Identify which cell holds the provided text, then report its (x, y) central coordinate. 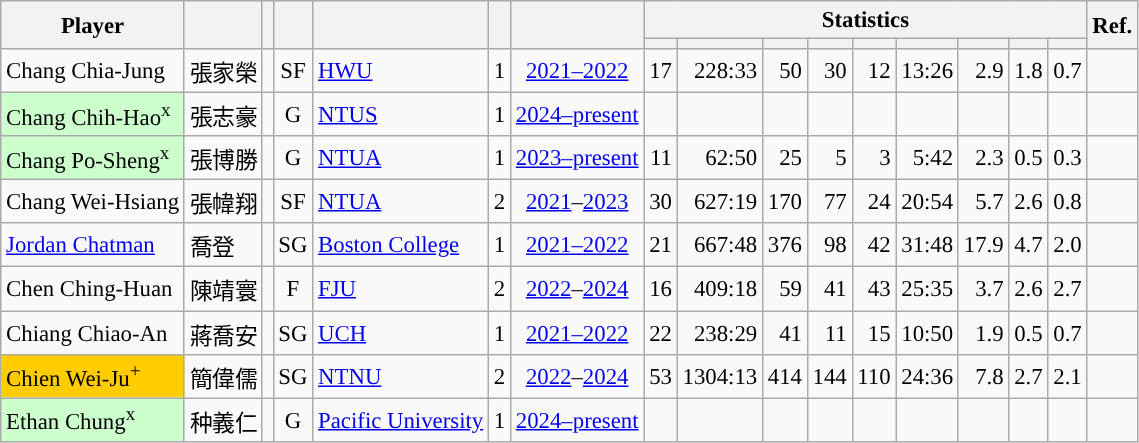
FJU (401, 289)
陳靖寰 (223, 289)
張志豪 (223, 115)
Chang Chia-Jung (93, 71)
16 (660, 289)
5 (830, 158)
24 (874, 202)
UCH (401, 333)
1.9 (983, 333)
77 (830, 202)
31:48 (928, 246)
238:29 (720, 333)
Boston College (401, 246)
1304:13 (720, 376)
409:18 (720, 289)
43 (874, 289)
Chien Wei-Ju+ (93, 376)
NTUS (401, 115)
24:36 (928, 376)
10:50 (928, 333)
53 (660, 376)
HWU (401, 71)
170 (784, 202)
59 (784, 289)
Pacific University (401, 420)
50 (784, 71)
376 (784, 246)
張家榮 (223, 71)
NTNU (401, 376)
25:35 (928, 289)
Statistics (866, 20)
2023–present (576, 158)
Chang Chih-Haox (93, 115)
12 (874, 71)
Chen Ching-Huan (93, 289)
13:26 (928, 71)
62:50 (720, 158)
15 (874, 333)
20:54 (928, 202)
0.3 (1068, 158)
21 (660, 246)
簡偉儒 (223, 376)
414 (784, 376)
17 (660, 71)
17.9 (983, 246)
228:33 (720, 71)
5:42 (928, 158)
7.8 (983, 376)
2.0 (1068, 246)
2.1 (1068, 376)
蔣喬安 (223, 333)
42 (874, 246)
Ref. (1112, 25)
3.7 (983, 289)
Chang Po-Shengx (93, 158)
Jordan Chatman (93, 246)
2.3 (983, 158)
張博勝 (223, 158)
Ethan Chungx (93, 420)
627:19 (720, 202)
4.7 (1028, 246)
2.9 (983, 71)
Player (93, 25)
3 (874, 158)
25 (784, 158)
110 (874, 376)
張幃翔 (223, 202)
0.8 (1068, 202)
22 (660, 333)
1.8 (1028, 71)
5.7 (983, 202)
144 (830, 376)
98 (830, 246)
2021–2023 (576, 202)
喬登 (223, 246)
Chiang Chiao-An (93, 333)
F (293, 289)
667:48 (720, 246)
Chang Wei-Hsiang (93, 202)
种義仁 (223, 420)
